Capture the cell that displays the provided text and extract its [x, y] central coordinate. 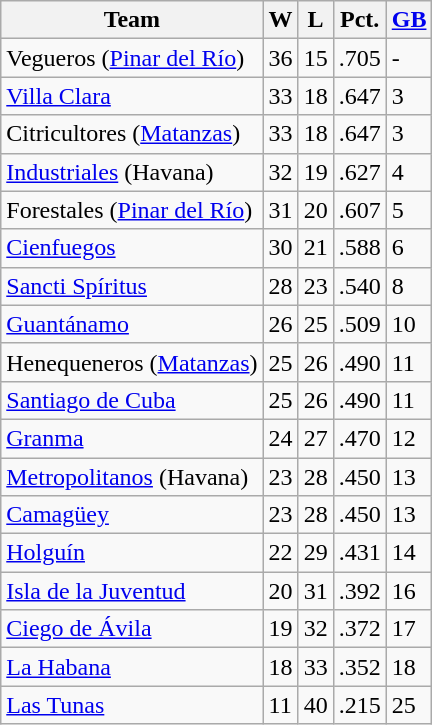
.627 [360, 172]
.392 [360, 591]
8 [409, 286]
Las Tunas [132, 705]
Villa Clara [132, 96]
5 [409, 210]
40 [316, 705]
.431 [360, 553]
Pct. [360, 20]
Isla de la Juventud [132, 591]
.705 [360, 58]
.607 [360, 210]
Granma [132, 438]
.215 [360, 705]
36 [280, 58]
14 [409, 553]
21 [316, 248]
Henequeneros (Matanzas) [132, 362]
29 [316, 553]
Holguín [132, 553]
22 [280, 553]
10 [409, 324]
Camagüey [132, 515]
6 [409, 248]
L [316, 20]
Citricultores (Matanzas) [132, 134]
17 [409, 629]
4 [409, 172]
12 [409, 438]
La Habana [132, 667]
24 [280, 438]
Vegueros (Pinar del Río) [132, 58]
Cienfuegos [132, 248]
Guantánamo [132, 324]
.470 [360, 438]
GB [409, 20]
Industriales (Havana) [132, 172]
Team [132, 20]
.372 [360, 629]
Sancti Spíritus [132, 286]
.509 [360, 324]
27 [316, 438]
16 [409, 591]
15 [316, 58]
.540 [360, 286]
30 [280, 248]
Santiago de Cuba [132, 400]
.352 [360, 667]
W [280, 20]
Metropolitanos (Havana) [132, 477]
- [409, 58]
.588 [360, 248]
Ciego de Ávila [132, 629]
Forestales (Pinar del Río) [132, 210]
